From the cell containing the given text, extract its center point as (X, Y) coordinate. 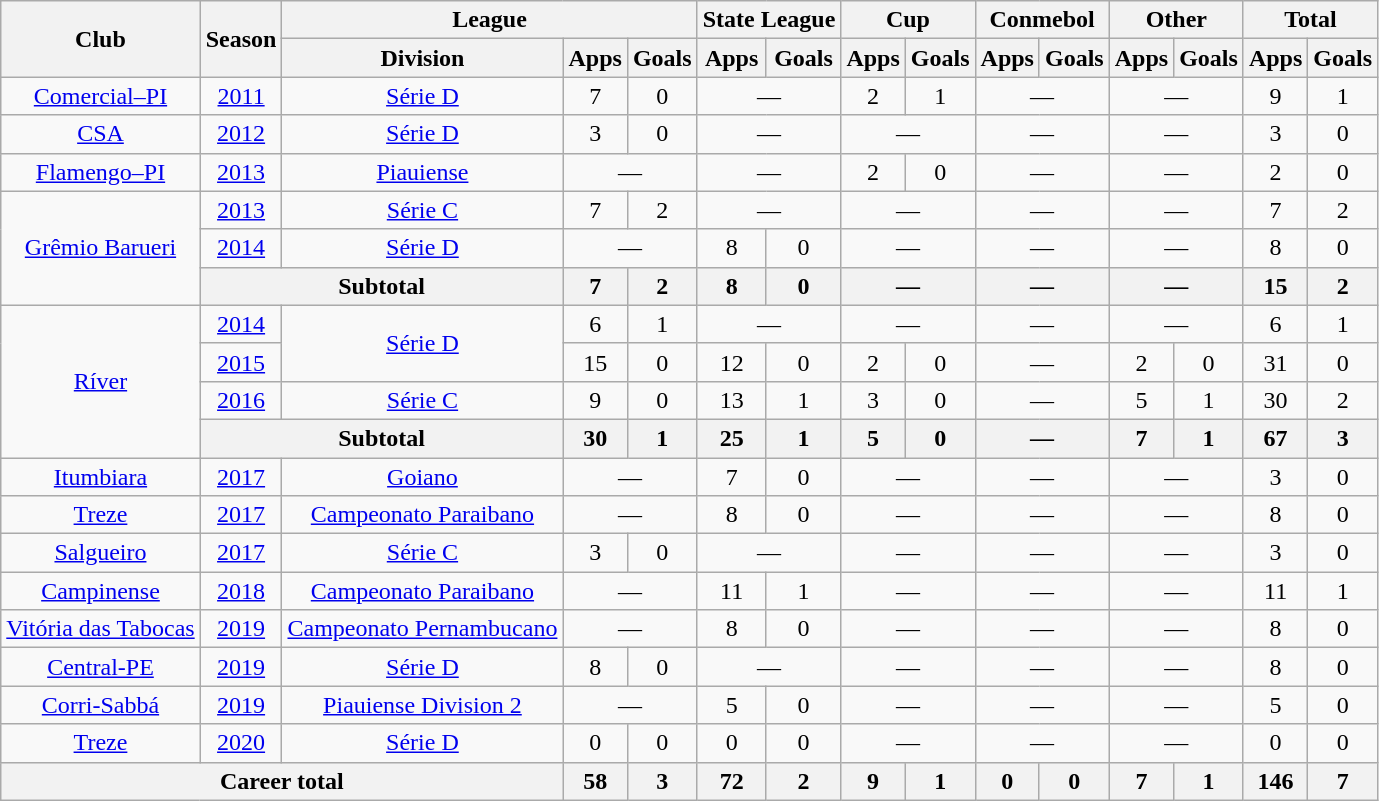
Club (100, 39)
2011 (241, 96)
Piauiense Division 2 (422, 705)
League (490, 20)
Corri-Sabbá (100, 705)
58 (595, 781)
Total (1310, 20)
Piauiense (422, 172)
Comercial–PI (100, 96)
Conmebol (1042, 20)
Vitória das Tabocas (100, 629)
2012 (241, 134)
Cup (908, 20)
2020 (241, 743)
CSA (100, 134)
Flamengo–PI (100, 172)
Grêmio Barueri (100, 248)
146 (1275, 781)
Itumbiara (100, 477)
Other (1176, 20)
Goiano (422, 477)
Salgueiro (100, 553)
Ríver (100, 381)
Central-PE (100, 667)
Campinense (100, 591)
67 (1275, 438)
Career total (282, 781)
Season (241, 39)
12 (732, 362)
13 (732, 400)
Division (422, 58)
Campeonato Pernambucano (422, 629)
72 (732, 781)
2016 (241, 400)
2018 (241, 591)
State League (769, 20)
31 (1275, 362)
25 (732, 438)
2015 (241, 362)
